Locate the cell with the specified text and output its [X, Y] center coordinate. 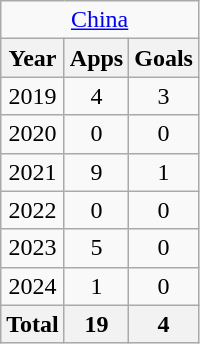
3 [164, 96]
Goals [164, 58]
9 [96, 172]
5 [96, 248]
19 [96, 324]
2023 [33, 248]
Year [33, 58]
2024 [33, 286]
2021 [33, 172]
Total [33, 324]
Apps [96, 58]
2019 [33, 96]
2020 [33, 134]
China [100, 20]
2022 [33, 210]
